For the text-containing cell, return its midpoint in (X, Y) coordinate format. 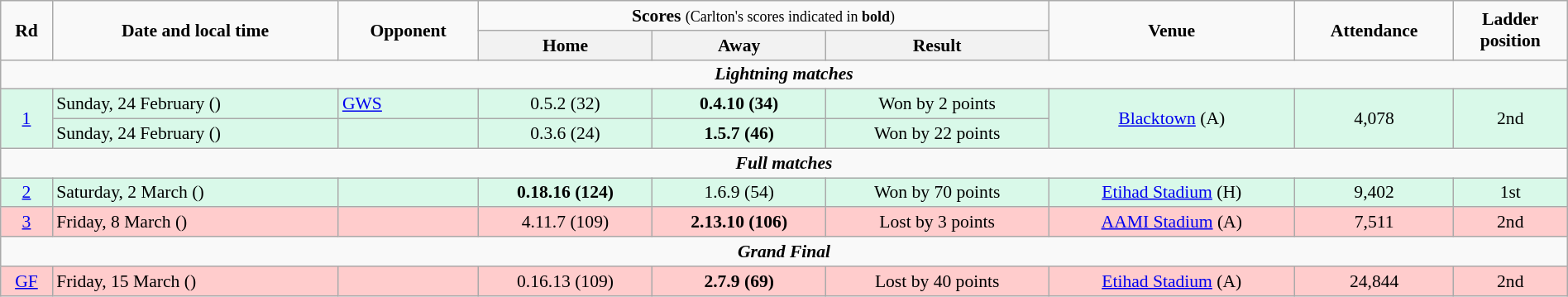
0.16.13 (109) (565, 281)
4.11.7 (109) (565, 223)
0.3.6 (24) (565, 134)
2 (26, 193)
GWS (409, 104)
Won by 70 points (938, 193)
2.13.10 (106) (739, 223)
Won by 22 points (938, 134)
Full matches (784, 163)
9,402 (1374, 193)
3 (26, 223)
Rd (26, 30)
Blacktown (A) (1172, 119)
Home (565, 46)
1st (1510, 193)
0.18.16 (124) (565, 193)
2.7.9 (69) (739, 281)
1.6.9 (54) (739, 193)
Lost by 3 points (938, 223)
Won by 2 points (938, 104)
Venue (1172, 30)
Lost by 40 points (938, 281)
Friday, 8 March () (195, 223)
AAMI Stadium (A) (1172, 223)
Friday, 15 March () (195, 281)
1.5.7 (46) (739, 134)
7,511 (1374, 223)
Etihad Stadium (A) (1172, 281)
Grand Final (784, 251)
Scores (Carlton's scores indicated in bold) (762, 16)
Date and local time (195, 30)
GF (26, 281)
Attendance (1374, 30)
4,078 (1374, 119)
Saturday, 2 March () (195, 193)
Away (739, 46)
Result (938, 46)
0.5.2 (32) (565, 104)
Etihad Stadium (H) (1172, 193)
Opponent (409, 30)
24,844 (1374, 281)
Ladderposition (1510, 30)
Lightning matches (784, 74)
1 (26, 119)
0.4.10 (34) (739, 104)
